Return [x, y] of the center of cell containing provided text 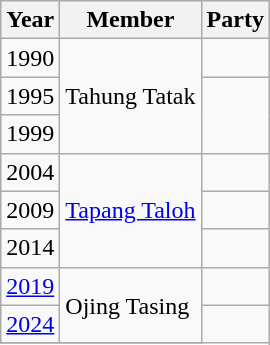
Member [130, 20]
1995 [30, 96]
1999 [30, 134]
2004 [30, 172]
Tapang Taloh [130, 210]
Tahung Tatak [130, 96]
Year [30, 20]
Party [235, 20]
1990 [30, 58]
2009 [30, 210]
2019 [30, 286]
2024 [30, 324]
2014 [30, 248]
Ojing Tasing [130, 305]
